Search for the cell housing the specified text and yield its (x, y) center coordinate. 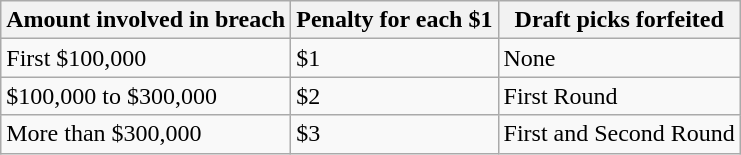
Penalty for each $1 (394, 20)
$2 (394, 96)
First $100,000 (146, 58)
First and Second Round (619, 134)
$1 (394, 58)
None (619, 58)
Amount involved in breach (146, 20)
$100,000 to $300,000 (146, 96)
$3 (394, 134)
First Round (619, 96)
More than $300,000 (146, 134)
Draft picks forfeited (619, 20)
